Find where the given text appears and provide that cell's center as (X, Y) coordinate. 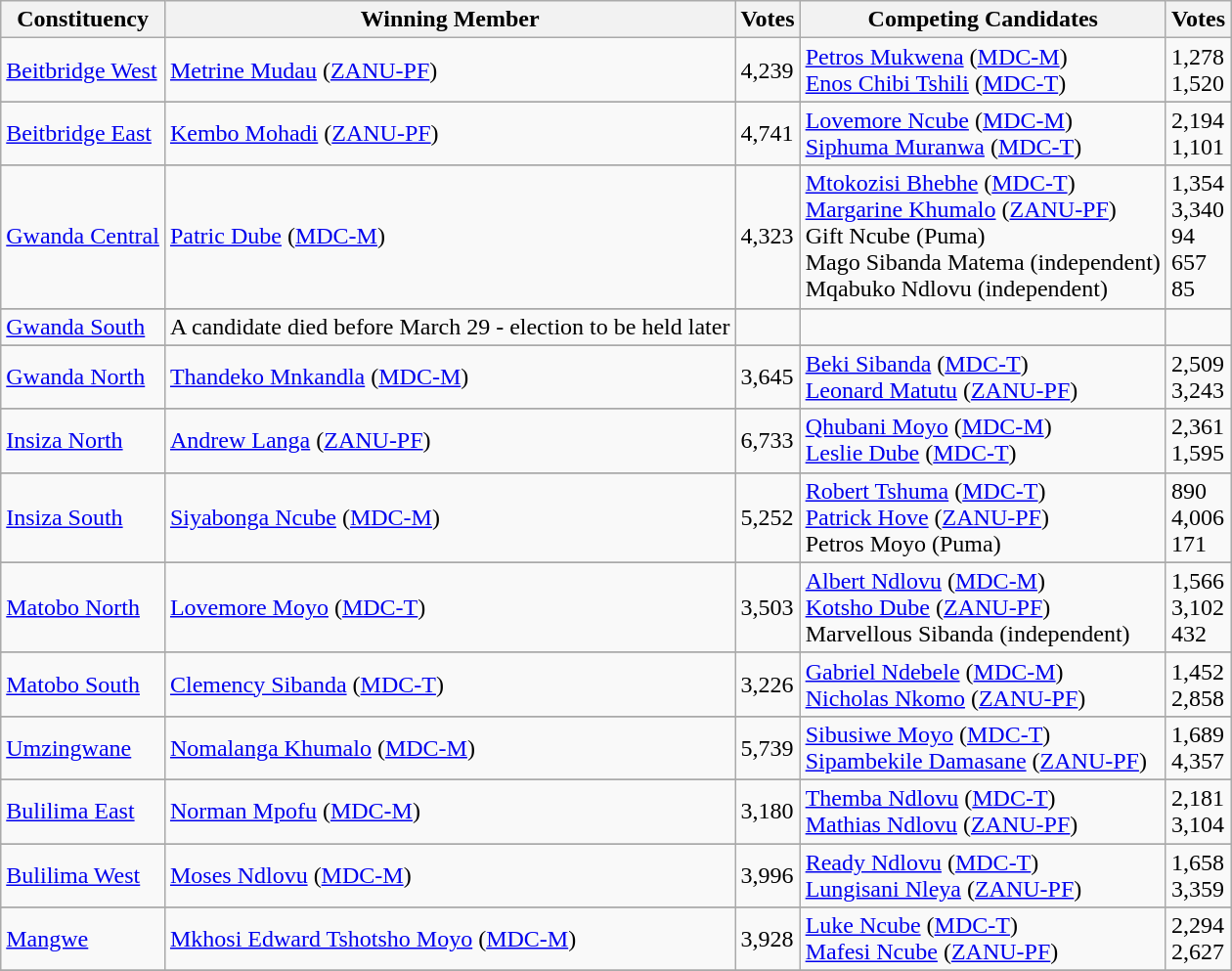
Competing Candidates (983, 20)
Insiza South (83, 517)
2,5093,243 (1198, 377)
Metrine Mudau (ZANU-PF) (450, 70)
3,503 (768, 607)
5,252 (768, 517)
Moses Ndlovu (MDC-M) (450, 874)
4,239 (768, 70)
Beki Sibanda (MDC-T)Leonard Matutu (ZANU-PF) (983, 377)
1,2781,520 (1198, 70)
Nomalanga Khumalo (MDC-M) (450, 747)
Bulilima East (83, 812)
4,741 (768, 133)
Lovemore Moyo (MDC-T) (450, 607)
Winning Member (450, 20)
1,4522,858 (1198, 684)
Patric Dube (MDC-M) (450, 237)
Luke Ncube (MDC-T)Mafesi Ncube (ZANU-PF) (983, 939)
2,2942,627 (1198, 939)
2,1941,101 (1198, 133)
3,645 (768, 377)
Beitbridge East (83, 133)
Clemency Sibanda (MDC-T) (450, 684)
6,733 (768, 440)
5,739 (768, 747)
3,226 (768, 684)
Ready Ndlovu (MDC-T)Lungisani Nleya (ZANU-PF) (983, 874)
Mangwe (83, 939)
Petros Mukwena (MDC-M)Enos Chibi Tshili (MDC-T) (983, 70)
Gwanda Central (83, 237)
3,180 (768, 812)
Beitbridge West (83, 70)
Lovemore Ncube (MDC-M)Siphuma Muranwa (MDC-T) (983, 133)
Themba Ndlovu (MDC-T)Mathias Ndlovu (ZANU-PF) (983, 812)
1,3543,3409465785 (1198, 237)
Gabriel Ndebele (MDC-M)Nicholas Nkomo (ZANU-PF) (983, 684)
Thandeko Mnkandla (MDC-M) (450, 377)
Mtokozisi Bhebhe (MDC-T)Margarine Khumalo (ZANU-PF)Gift Ncube (Puma)Mago Sibanda Matema (independent)Mqabuko Ndlovu (independent) (983, 237)
4,323 (768, 237)
2,3611,595 (1198, 440)
1,6583,359 (1198, 874)
Sibusiwe Moyo (MDC-T)Sipambekile Damasane (ZANU-PF) (983, 747)
Gwanda North (83, 377)
Umzingwane (83, 747)
2,1813,104 (1198, 812)
Bulilima West (83, 874)
Kembo Mohadi (ZANU-PF) (450, 133)
Matobo South (83, 684)
3,996 (768, 874)
Gwanda South (83, 327)
Andrew Langa (ZANU-PF) (450, 440)
Norman Mpofu (MDC-M) (450, 812)
3,928 (768, 939)
Qhubani Moyo (MDC-M)Leslie Dube (MDC-T) (983, 440)
8904,006171 (1198, 517)
A candidate died before March 29 - election to be held later (450, 327)
1,5663,102432 (1198, 607)
Robert Tshuma (MDC-T)Patrick Hove (ZANU-PF)Petros Moyo (Puma) (983, 517)
Matobo North (83, 607)
Insiza North (83, 440)
Mkhosi Edward Tshotsho Moyo (MDC-M) (450, 939)
Albert Ndlovu (MDC-M)Kotsho Dube (ZANU-PF)Marvellous Sibanda (independent) (983, 607)
1,6894,357 (1198, 747)
Siyabonga Ncube (MDC-M) (450, 517)
Constituency (83, 20)
